Scan for the cell matching the given text and deliver its (x, y) coordinate at center. 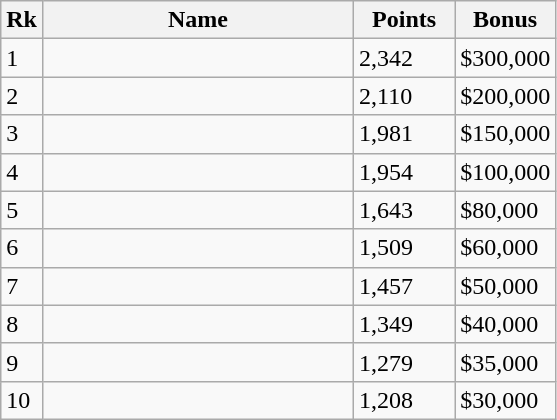
$150,000 (506, 134)
$100,000 (506, 172)
2 (22, 96)
8 (22, 324)
1,954 (404, 172)
Bonus (506, 20)
1,349 (404, 324)
4 (22, 172)
$40,000 (506, 324)
Rk (22, 20)
1,509 (404, 248)
$60,000 (506, 248)
$80,000 (506, 210)
Name (198, 20)
3 (22, 134)
7 (22, 286)
$30,000 (506, 400)
9 (22, 362)
1,457 (404, 286)
10 (22, 400)
1,279 (404, 362)
6 (22, 248)
2,110 (404, 96)
1 (22, 58)
1,208 (404, 400)
2,342 (404, 58)
$35,000 (506, 362)
$200,000 (506, 96)
1,643 (404, 210)
5 (22, 210)
Points (404, 20)
$50,000 (506, 286)
1,981 (404, 134)
$300,000 (506, 58)
